Scan for the cell matching the given text and deliver its [X, Y] coordinate at center. 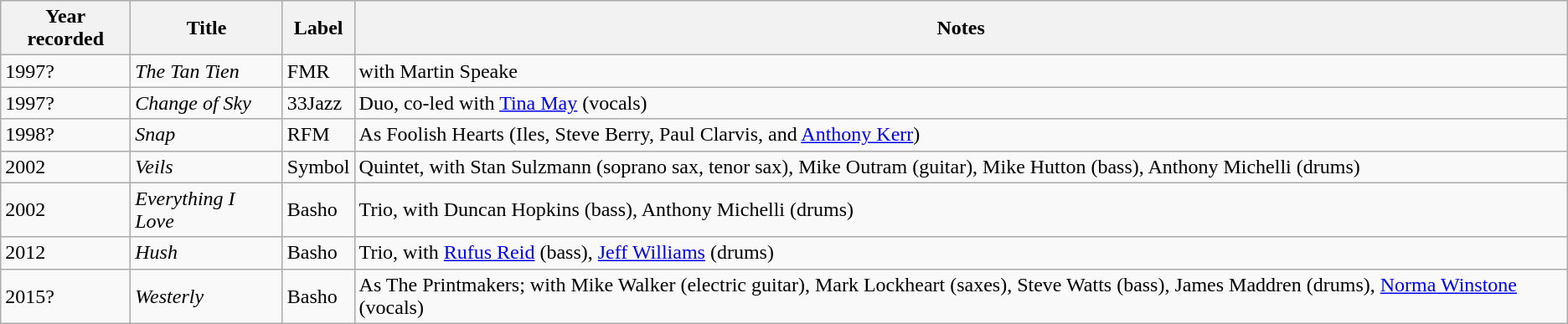
2015? [65, 296]
Duo, co-led with Tina May (vocals) [961, 103]
Year recorded [65, 28]
Everything I Love [207, 209]
1998? [65, 135]
FMR [318, 71]
RFM [318, 135]
2012 [65, 253]
The Tan Tien [207, 71]
Label [318, 28]
Symbol [318, 167]
33Jazz [318, 103]
Trio, with Rufus Reid (bass), Jeff Williams (drums) [961, 253]
Westerly [207, 296]
Snap [207, 135]
Veils [207, 167]
Change of Sky [207, 103]
with Martin Speake [961, 71]
As Foolish Hearts (Iles, Steve Berry, Paul Clarvis, and Anthony Kerr) [961, 135]
Quintet, with Stan Sulzmann (soprano sax, tenor sax), Mike Outram (guitar), Mike Hutton (bass), Anthony Michelli (drums) [961, 167]
Notes [961, 28]
As The Printmakers; with Mike Walker (electric guitar), Mark Lockheart (saxes), Steve Watts (bass), James Maddren (drums), Norma Winstone (vocals) [961, 296]
Trio, with Duncan Hopkins (bass), Anthony Michelli (drums) [961, 209]
Hush [207, 253]
Title [207, 28]
